Search for the cell housing the specified text and yield its (X, Y) center coordinate. 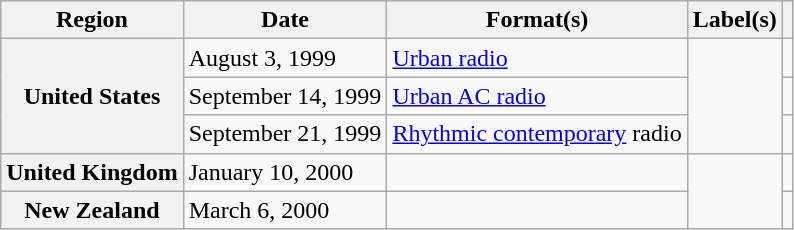
September 21, 1999 (285, 134)
August 3, 1999 (285, 58)
Urban radio (537, 58)
Format(s) (537, 20)
New Zealand (92, 210)
Date (285, 20)
United States (92, 96)
Urban AC radio (537, 96)
Label(s) (734, 20)
Rhythmic contemporary radio (537, 134)
United Kingdom (92, 172)
March 6, 2000 (285, 210)
January 10, 2000 (285, 172)
Region (92, 20)
September 14, 1999 (285, 96)
